Identify which cell holds the provided text, then report its (x, y) central coordinate. 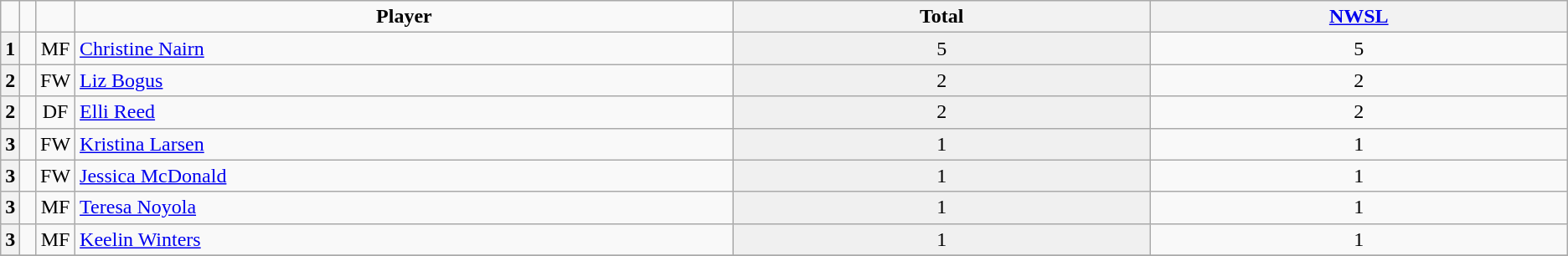
Kristina Larsen (405, 144)
Liz Bogus (405, 80)
Teresa Noyola (405, 207)
NWSL (1359, 17)
Player (405, 17)
Keelin Winters (405, 239)
Jessica McDonald (405, 176)
Total (941, 17)
Christine Nairn (405, 49)
Elli Reed (405, 112)
DF (55, 112)
